Output the [x, y] coordinate of the center of the cell containing the given text.  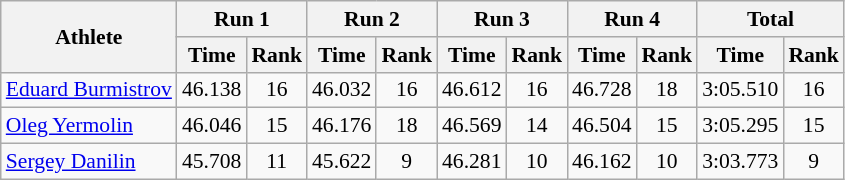
Total [770, 19]
3:03.773 [740, 162]
Run 1 [242, 19]
46.046 [212, 126]
46.176 [342, 126]
45.622 [342, 162]
Eduard Burmistrov [89, 90]
46.281 [472, 162]
46.032 [342, 90]
46.504 [602, 126]
Run 3 [502, 19]
46.162 [602, 162]
3:05.510 [740, 90]
46.138 [212, 90]
46.728 [602, 90]
Oleg Yermolin [89, 126]
3:05.295 [740, 126]
Sergey Danilin [89, 162]
46.612 [472, 90]
46.569 [472, 126]
45.708 [212, 162]
14 [538, 126]
Run 2 [372, 19]
Athlete [89, 36]
11 [276, 162]
Run 4 [632, 19]
